Find where the given text appears and provide that cell's center as (X, Y) coordinate. 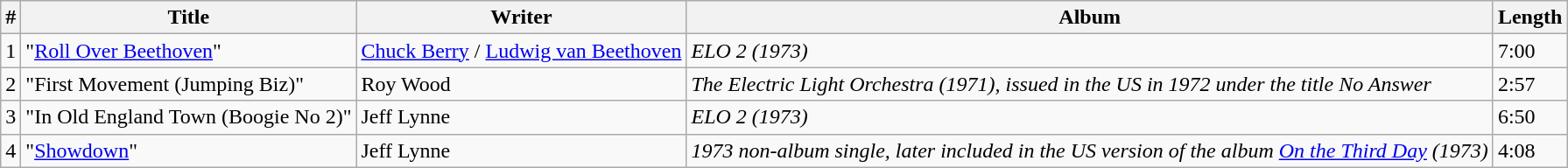
Chuck Berry / Ludwig van Beethoven (522, 51)
"Roll Over Beethoven" (189, 51)
3 (11, 117)
2:57 (1529, 84)
Writer (522, 17)
"In Old England Town (Boogie No 2)" (189, 117)
2 (11, 84)
# (11, 17)
4 (11, 150)
Length (1529, 17)
"Showdown" (189, 150)
7:00 (1529, 51)
Album (1089, 17)
Roy Wood (522, 84)
6:50 (1529, 117)
"First Movement (Jumping Biz)" (189, 84)
The Electric Light Orchestra (1971), issued in the US in 1972 under the title No Answer (1089, 84)
4:08 (1529, 150)
1973 non-album single, later included in the US version of the album On the Third Day (1973) (1089, 150)
1 (11, 51)
Title (189, 17)
